Return (X, Y) of the center of cell containing provided text 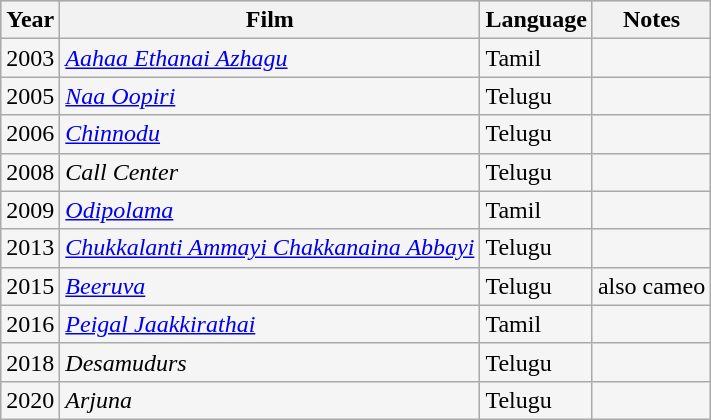
Naa Oopiri (270, 96)
Film (270, 20)
Call Center (270, 172)
Desamudurs (270, 362)
2008 (30, 172)
also cameo (651, 286)
Odipolama (270, 210)
2020 (30, 400)
Notes (651, 20)
2003 (30, 58)
Year (30, 20)
Peigal Jaakkirathai (270, 324)
2013 (30, 248)
Aahaa Ethanai Azhagu (270, 58)
Language (536, 20)
2018 (30, 362)
2006 (30, 134)
2015 (30, 286)
Chukkalanti Ammayi Chakkanaina Abbayi (270, 248)
Arjuna (270, 400)
Chinnodu (270, 134)
2005 (30, 96)
2009 (30, 210)
Beeruva (270, 286)
2016 (30, 324)
